Pinpoint the cell where the given text exists, returning its [X, Y] midpoint coordinate. 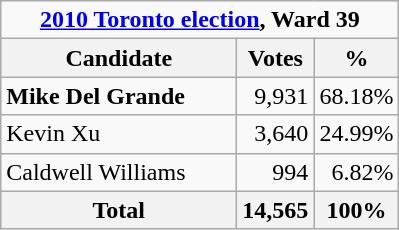
3,640 [276, 134]
Kevin Xu [119, 134]
9,931 [276, 96]
6.82% [356, 172]
% [356, 58]
14,565 [276, 210]
68.18% [356, 96]
Total [119, 210]
Caldwell Williams [119, 172]
Candidate [119, 58]
100% [356, 210]
994 [276, 172]
Votes [276, 58]
2010 Toronto election, Ward 39 [200, 20]
24.99% [356, 134]
Mike Del Grande [119, 96]
